Extract the (x, y) coordinate from the center of the cell holding the provided text.  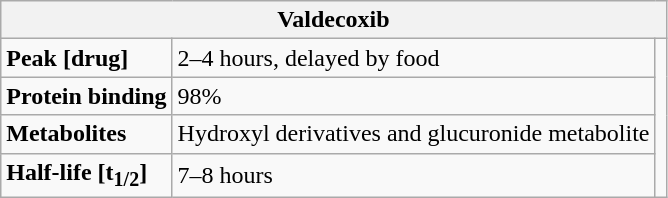
Valdecoxib (334, 20)
Half-life [t1/2] (86, 175)
Hydroxyl derivatives and glucuronide metabolite (414, 134)
98% (414, 96)
Metabolites (86, 134)
Peak [drug] (86, 58)
2–4 hours, delayed by food (414, 58)
7–8 hours (414, 175)
Protein binding (86, 96)
